Detect which cell encompasses the target text, then output its (X, Y) center coordinate. 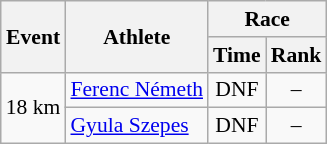
Event (34, 36)
Race (267, 19)
Time (237, 55)
18 km (34, 108)
Athlete (136, 36)
Gyula Szepes (136, 126)
Rank (296, 55)
Ferenc Németh (136, 90)
